Detect which cell encompasses the target text, then output its (X, Y) center coordinate. 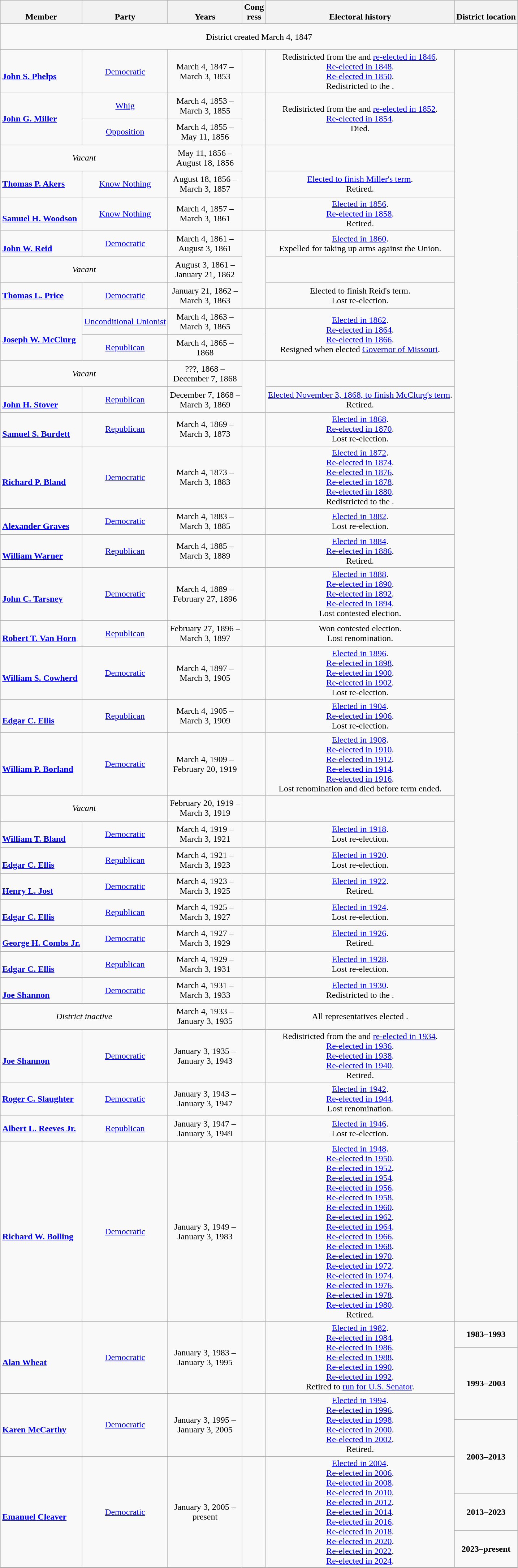
February 20, 1919 –March 3, 1919 (205, 808)
Elected in 1930.Redistricted to the . (360, 990)
William P. Borland (41, 764)
Electoral history (360, 12)
Elected in 1994.Re-elected in 1996.Re-elected in 1998.Re-elected in 2000.Re-elected in 2002.Retired. (360, 1425)
District inactive (84, 1016)
March 4, 1883 –March 3, 1885 (205, 521)
March 4, 1923 –March 3, 1925 (205, 886)
Redistricted from the and re-elected in 1934.Re-elected in 1936.Re-elected in 1938.Re-elected in 1940.Retired. (360, 1056)
2013–2023 (486, 1512)
William S. Cowherd (41, 673)
Whig (125, 106)
1993–2003 (486, 1384)
Elected in 1946.Lost re-election. (360, 1129)
March 4, 1865 –1868 (205, 347)
Robert T. Van Horn (41, 633)
Opposition (125, 132)
Roger C. Slaughter (41, 1099)
March 4, 1869 –March 3, 1873 (205, 429)
Party (125, 12)
Years (205, 12)
Elected November 3, 1868, to finish McClurg's term.Retired. (360, 400)
August 3, 1861 –January 21, 1862 (205, 269)
Elected in 1920.Lost re-election. (360, 860)
March 4, 1853 –March 3, 1855 (205, 106)
August 18, 1856 –March 3, 1857 (205, 184)
March 4, 1857 –March 3, 1861 (205, 214)
Albert L. Reeves Jr. (41, 1129)
John W. Reid (41, 243)
March 4, 1855 –May 11, 1856 (205, 132)
1983–1993 (486, 1334)
January 3, 1983 –January 3, 1995 (205, 1358)
March 4, 1885 –March 3, 1889 (205, 551)
March 4, 1921 –March 3, 1923 (205, 860)
January 3, 1995 –January 3, 2005 (205, 1425)
Elected in 1918.Lost re-election. (360, 834)
Karen McCarthy (41, 1425)
Elected in 1982.Re-elected in 1984.Re-elected in 1986.Re-elected in 1988.Re-elected in 1990.Re-elected in 1992.Retired to run for U.S. Senator. (360, 1358)
Elected in 1856.Re-elected in 1858.Retired. (360, 214)
March 4, 1905 –March 3, 1909 (205, 716)
Joseph W. McClurg (41, 334)
Richard W. Bolling (41, 1231)
Redistricted from the and re-elected in 1846.Re-elected in 1848.Re-elected in 1850.Redistricted to the . (360, 72)
January 3, 2005 –present (205, 1512)
Elected in 1904.Re-elected in 1906.Lost re-election. (360, 716)
March 4, 1889 –February 27, 1896 (205, 594)
January 3, 1949 –January 3, 1983 (205, 1231)
March 4, 1863 –March 3, 1865 (205, 321)
May 11, 1856 –August 18, 1856 (205, 158)
Richard P. Bland (41, 477)
Elected in 1896.Re-elected in 1898.Re-elected in 1900.Re-elected in 1902.Lost re-election. (360, 673)
2003–2013 (486, 1457)
Emanuel Cleaver (41, 1512)
Redistricted from the and re-elected in 1852.Re-elected in 1854.Died. (360, 119)
Elected to finish Reid's term.Lost re-election. (360, 295)
February 27, 1896 –March 3, 1897 (205, 633)
George H. Combs Jr. (41, 938)
March 4, 1909 –February 20, 1919 (205, 764)
Henry L. Jost (41, 886)
Elected in 1922.Retired. (360, 886)
John G. Miller (41, 119)
William Warner (41, 551)
2023–present (486, 1549)
Elected in 1860.Expelled for taking up arms against the Union. (360, 243)
District location (486, 12)
Thomas P. Akers (41, 184)
John S. Phelps (41, 72)
Alexander Graves (41, 521)
March 4, 1897 –March 3, 1905 (205, 673)
March 4, 1927 –March 3, 1929 (205, 938)
Elected in 1868.Re-elected in 1870.Lost re-election. (360, 429)
March 4, 1861 –August 3, 1861 (205, 243)
Unconditional Unionist (125, 321)
Thomas L. Price (41, 295)
Elected in 1882.Lost re-election. (360, 521)
Elected in 1926.Retired. (360, 938)
March 4, 1929 –March 3, 1931 (205, 964)
January 3, 1943 –January 3, 1947 (205, 1099)
Elected in 1924.Lost re-election. (360, 912)
Elected in 1942.Re-elected in 1944.Lost renomination. (360, 1099)
Samuel S. Burdett (41, 429)
Won contested election.Lost renomination. (360, 633)
Congress (254, 12)
Samuel H. Woodson (41, 214)
December 7, 1868 –March 3, 1869 (205, 400)
March 4, 1925 –March 3, 1927 (205, 912)
March 4, 1847 –March 3, 1853 (205, 72)
Elected in 1908.Re-elected in 1910.Re-elected in 1912.Re-elected in 1914.Re-elected in 1916.Lost renomination and died before term ended. (360, 764)
Elected in 1862.Re-elected in 1864.Re-elected in 1866.Resigned when elected Governor of Missouri. (360, 334)
March 4, 1931 –March 3, 1933 (205, 990)
Alan Wheat (41, 1358)
William T. Bland (41, 834)
All representatives elected . (360, 1016)
March 4, 1873 –March 3, 1883 (205, 477)
January 3, 1935 –January 3, 1943 (205, 1056)
Elected to finish Miller's term.Retired. (360, 184)
John C. Tarsney (41, 594)
Elected in 1872.Re-elected in 1874.Re-elected in 1876.Re-elected in 1878.Re-elected in 1880.Redistricted to the . (360, 477)
January 21, 1862 –March 3, 1863 (205, 295)
???, 1868 –December 7, 1868 (205, 373)
Elected in 1884.Re-elected in 1886.Retired. (360, 551)
District created March 4, 1847 (259, 37)
Member (41, 12)
March 4, 1933 –January 3, 1935 (205, 1016)
March 4, 1919 –March 3, 1921 (205, 834)
January 3, 1947 –January 3, 1949 (205, 1129)
John H. Stover (41, 400)
Elected in 1928.Lost re-election. (360, 964)
Elected in 1888.Re-elected in 1890.Re-elected in 1892.Re-elected in 1894.Lost contested election. (360, 594)
